Locate the cell with the specified text and output its (x, y) center coordinate. 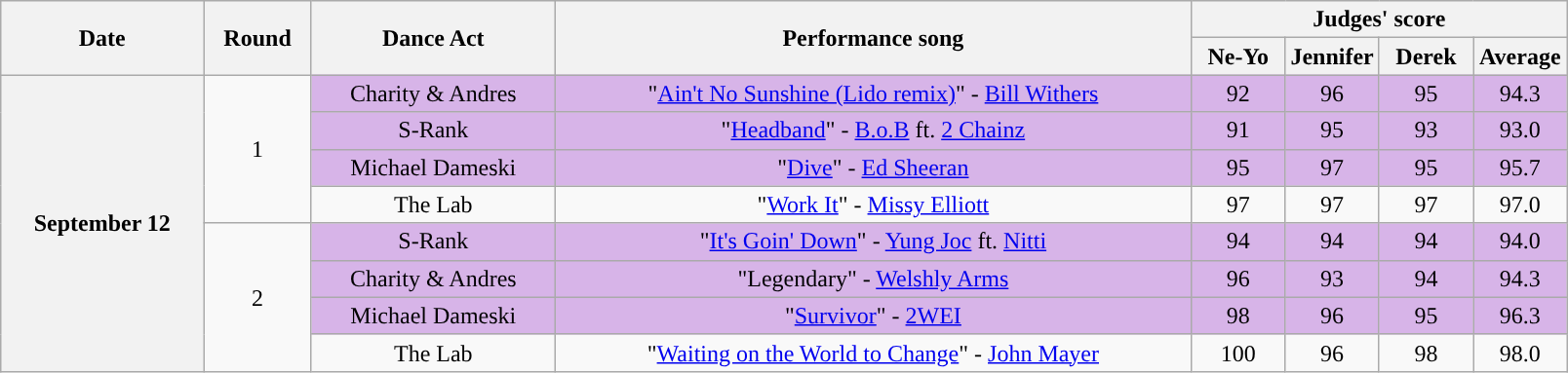
94.0 (1520, 242)
"Waiting on the World to Change" - John Mayer (873, 353)
97.0 (1520, 205)
Date (102, 38)
100 (1238, 353)
98.0 (1520, 353)
"It's Goin' Down" - Yung Joc ft. Nitti (873, 242)
"Headband" - B.o.B ft. 2 Chainz (873, 131)
Judges' score (1379, 19)
"Ain't No Sunshine (Lido remix)" - Bill Withers (873, 93)
95.7 (1520, 168)
Ne-Yo (1238, 56)
96.3 (1520, 316)
"Dive" - Ed Sheeran (873, 168)
Average (1520, 56)
92 (1238, 93)
2 (257, 297)
Jennifer (1332, 56)
September 12 (102, 223)
"Legendary" - Welshly Arms (873, 279)
Round (257, 38)
91 (1238, 131)
Derek (1426, 56)
"Work It" - Missy Elliott (873, 205)
Performance song (873, 38)
1 (257, 149)
"Survivor" - 2WEI (873, 316)
Dance Act (433, 38)
93.0 (1520, 131)
